Return (x, y) of the center of cell containing provided text 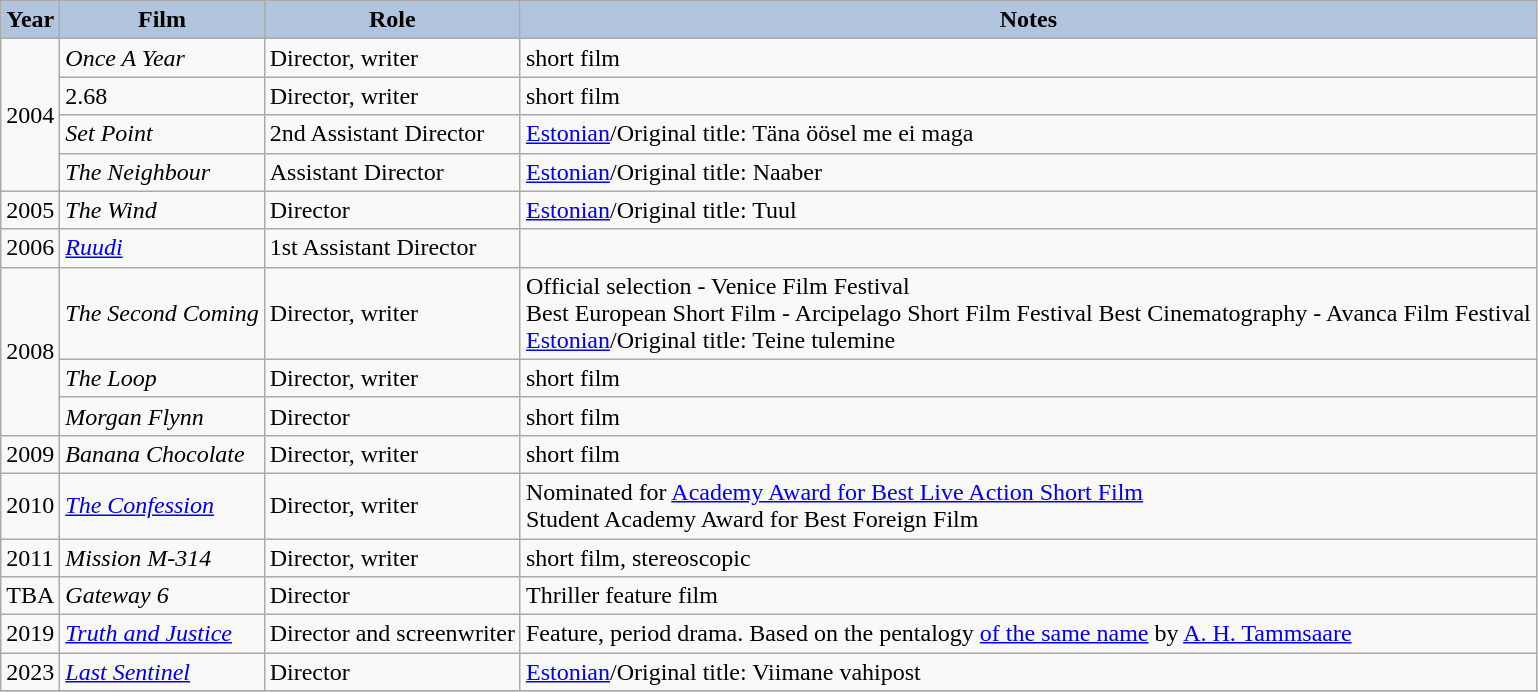
Ruudi (162, 248)
2011 (30, 557)
Last Sentinel (162, 672)
Estonian/Original title: Täna öösel me ei maga (1028, 134)
2010 (30, 506)
Notes (1028, 20)
Estonian/Original title: Viimane vahipost (1028, 672)
Morgan Flynn (162, 416)
2.68 (162, 96)
Banana Chocolate (162, 454)
2006 (30, 248)
2023 (30, 672)
Set Point (162, 134)
Estonian/Original title: Naaber (1028, 172)
The Loop (162, 378)
short film, stereoscopic (1028, 557)
Thriller feature film (1028, 596)
The Neighbour (162, 172)
2009 (30, 454)
Gateway 6 (162, 596)
Truth and Justice (162, 634)
Estonian/Original title: Tuul (1028, 210)
The Second Coming (162, 313)
Role (392, 20)
2004 (30, 115)
Assistant Director (392, 172)
2nd Assistant Director (392, 134)
2019 (30, 634)
2005 (30, 210)
2008 (30, 351)
1st Assistant Director (392, 248)
Once A Year (162, 58)
The Confession (162, 506)
Director and screenwriter (392, 634)
The Wind (162, 210)
Mission M-314 (162, 557)
TBA (30, 596)
Year (30, 20)
Film (162, 20)
Nominated for Academy Award for Best Live Action Short FilmStudent Academy Award for Best Foreign Film (1028, 506)
Feature, period drama. Based on the pentalogy of the same name by A. H. Tammsaare (1028, 634)
